Return the (X, Y) coordinate for the center point of the cell that contains the specified text.  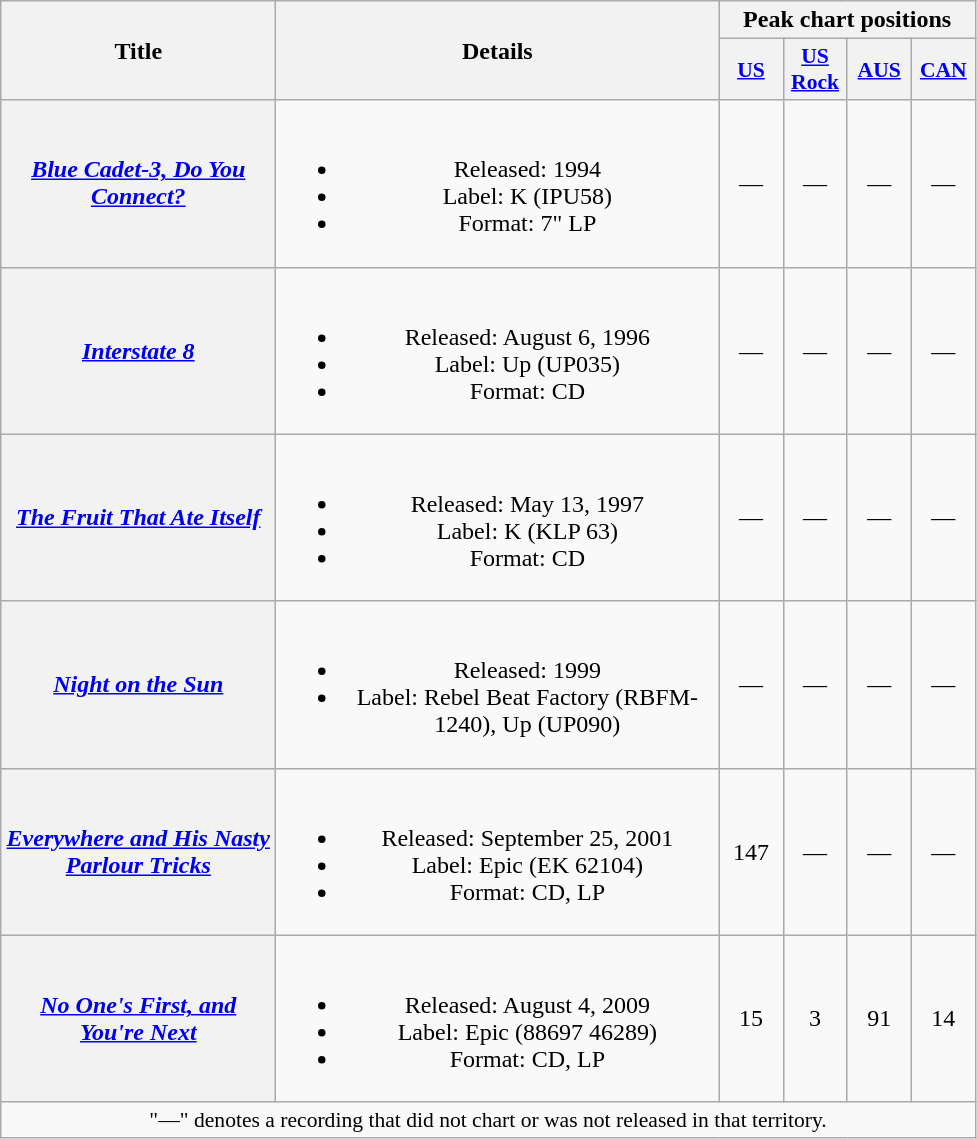
Released: 1994Label: K (IPU58)Format: 7" LP (498, 184)
The Fruit That Ate Itself (138, 518)
14 (943, 1018)
AUS (879, 70)
3 (815, 1018)
No One's First, and You're Next (138, 1018)
Interstate 8 (138, 350)
Released: 1999Label: Rebel Beat Factory (RBFM-1240), Up (UP090) (498, 684)
Peak chart positions (847, 20)
Blue Cadet-3, Do You Connect? (138, 184)
Title (138, 50)
Details (498, 50)
91 (879, 1018)
Released: September 25, 2001Label: Epic (EK 62104)Format: CD, LP (498, 852)
USRock (815, 70)
15 (751, 1018)
147 (751, 852)
Released: August 4, 2009Label: Epic (88697 46289)Format: CD, LP (498, 1018)
US (751, 70)
Released: May 13, 1997Label: K (KLP 63)Format: CD (498, 518)
Everywhere and His Nasty Parlour Tricks (138, 852)
Released: August 6, 1996Label: Up (UP035)Format: CD (498, 350)
"—" denotes a recording that did not chart or was not released in that territory. (488, 1120)
Night on the Sun (138, 684)
CAN (943, 70)
